Pinpoint the cell where the given text exists, returning its (x, y) midpoint coordinate. 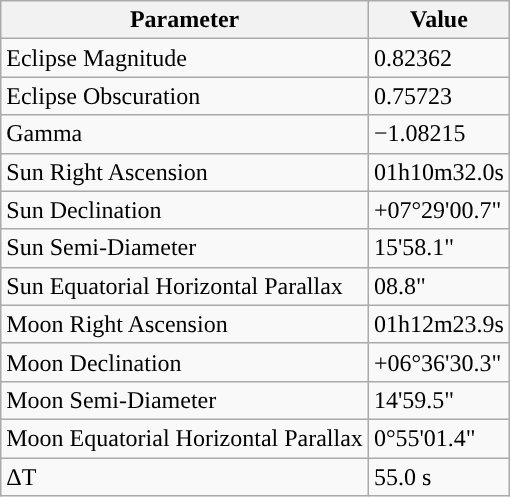
01h10m32.0s (438, 172)
Parameter (185, 20)
55.0 s (438, 477)
−1.08215 (438, 134)
0.75723 (438, 96)
+06°36'30.3" (438, 362)
01h12m23.9s (438, 324)
Eclipse Obscuration (185, 96)
0°55'01.4" (438, 438)
Sun Declination (185, 210)
+07°29'00.7" (438, 210)
Sun Equatorial Horizontal Parallax (185, 286)
Value (438, 20)
0.82362 (438, 58)
Moon Semi-Diameter (185, 400)
15'58.1" (438, 248)
Moon Right Ascension (185, 324)
ΔT (185, 477)
Sun Right Ascension (185, 172)
14'59.5" (438, 400)
Sun Semi-Diameter (185, 248)
Gamma (185, 134)
Eclipse Magnitude (185, 58)
08.8" (438, 286)
Moon Declination (185, 362)
Moon Equatorial Horizontal Parallax (185, 438)
